Find where the given text appears and provide that cell's center as [X, Y] coordinate. 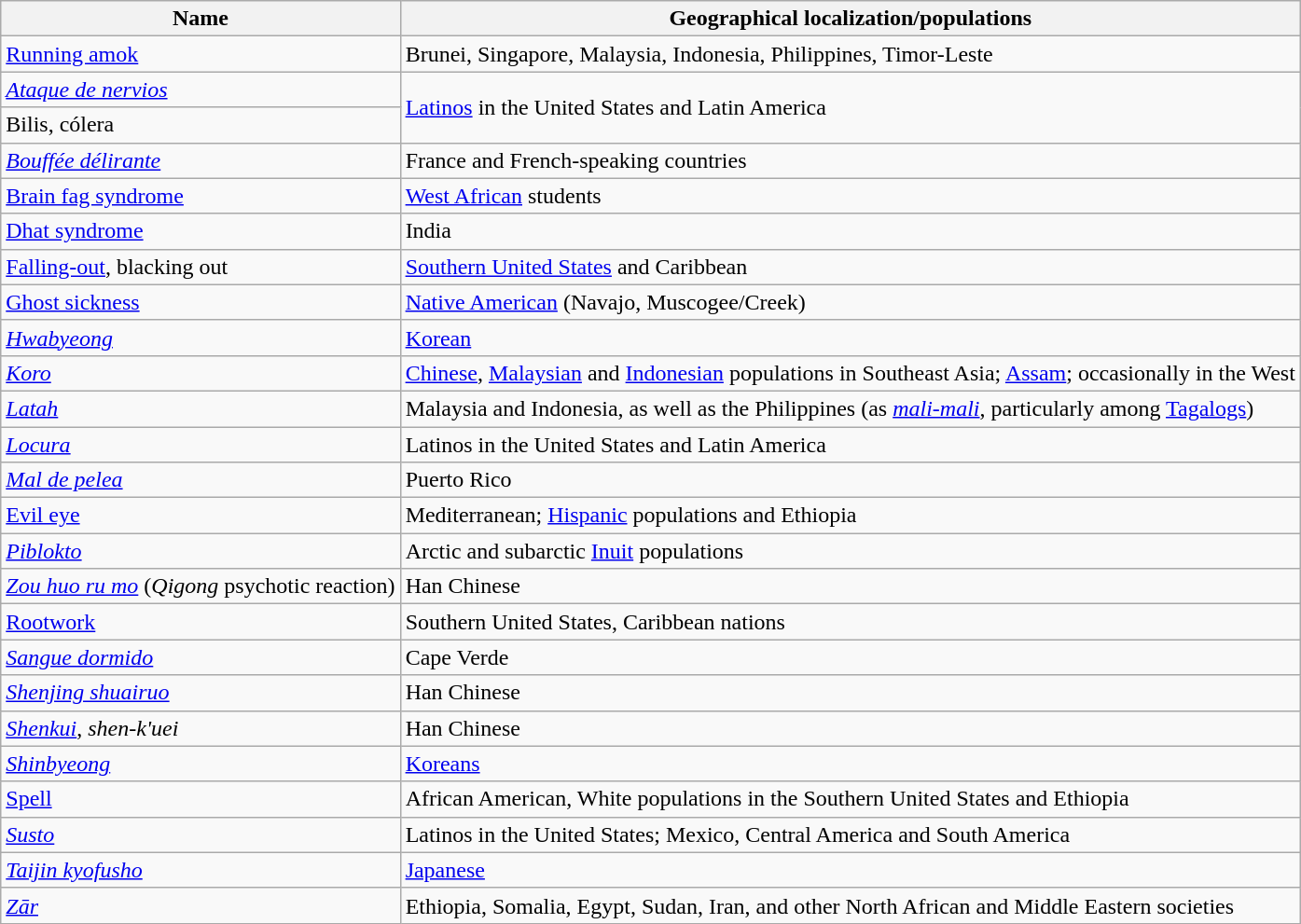
France and French-speaking countries [851, 160]
Koro [201, 373]
Native American (Navajo, Muscogee/Creek) [851, 302]
Korean [851, 338]
Mediterranean; Hispanic populations and Ethiopia [851, 516]
Latinos in the United States; Mexico, Central America and South America [851, 834]
Shenkui, shen-k'uei [201, 728]
Ataque de nervios [201, 90]
Southern United States and Caribbean [851, 267]
Locura [201, 445]
Malaysia and Indonesia, as well as the Philippines (as mali-mali, particularly among Tagalogs) [851, 408]
Bilis, cólera [201, 125]
Arctic and subarctic Inuit populations [851, 551]
Zār [201, 905]
Falling-out, blacking out [201, 267]
Koreans [851, 764]
Susto [201, 834]
Spell [201, 799]
Cape Verde [851, 657]
Shenjing shuairuo [201, 693]
Shinbyeong [201, 764]
Mal de pelea [201, 480]
Japanese [851, 870]
Name [201, 19]
Piblokto [201, 551]
Zou huo ru mo (Qigong psychotic reaction) [201, 586]
Geographical localization/populations [851, 19]
Running amok [201, 54]
Brunei, Singapore, Malaysia, Indonesia, Philippines, Timor-Leste [851, 54]
Ghost sickness [201, 302]
Dhat syndrome [201, 231]
Southern United States, Caribbean nations [851, 622]
Bouffée délirante [201, 160]
India [851, 231]
Ethiopia, Somalia, Egypt, Sudan, Iran, and other North African and Middle Eastern societies [851, 905]
Latah [201, 408]
Evil eye [201, 516]
Rootwork [201, 622]
African American, White populations in the Southern United States and Ethiopia [851, 799]
Sangue dormido [201, 657]
Hwabyeong [201, 338]
Brain fag syndrome [201, 196]
West African students [851, 196]
Chinese, Malaysian and Indonesian populations in Southeast Asia; Assam; occasionally in the West [851, 373]
Taijin kyofusho [201, 870]
Puerto Rico [851, 480]
